Find where the given text appears and provide that cell's center as (x, y) coordinate. 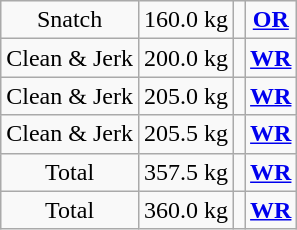
160.0 kg (186, 20)
Snatch (70, 20)
357.5 kg (186, 172)
200.0 kg (186, 58)
205.0 kg (186, 96)
OR (271, 20)
205.5 kg (186, 134)
360.0 kg (186, 210)
